Locate the cell with the specified text and output its (x, y) center coordinate. 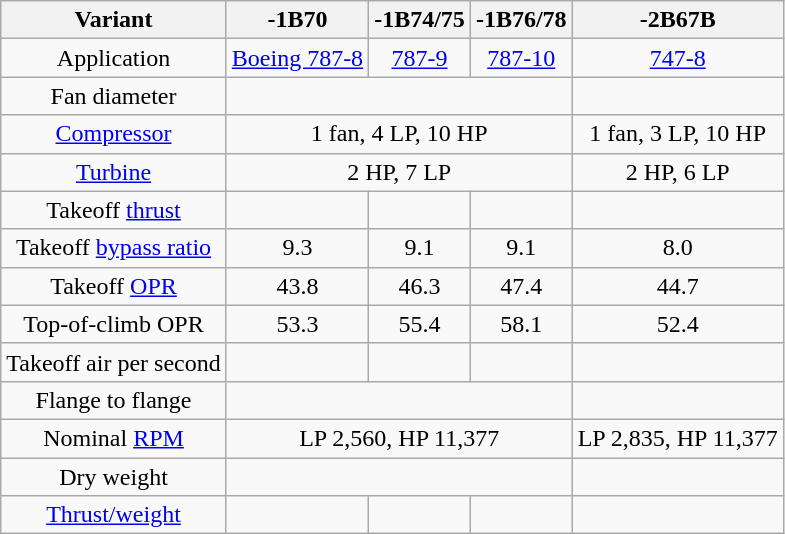
53.3 (297, 324)
Takeoff OPR (114, 286)
1 fan, 4 LP, 10 HP (399, 134)
Nominal RPM (114, 438)
Boeing 787-8 (297, 58)
2 HP, 6 LP (678, 172)
LP 2,560, HP 11,377 (399, 438)
Variant (114, 20)
Dry weight (114, 477)
43.8 (297, 286)
58.1 (521, 324)
2 HP, 7 LP (399, 172)
LP 2,835, HP 11,377 (678, 438)
-1B70 (297, 20)
Turbine (114, 172)
Application (114, 58)
8.0 (678, 248)
Thrust/weight (114, 515)
1 fan, 3 LP, 10 HP (678, 134)
-1B76/78 (521, 20)
747-8 (678, 58)
Fan diameter (114, 96)
Takeoff bypass ratio (114, 248)
787-10 (521, 58)
Takeoff air per second (114, 362)
55.4 (420, 324)
-2B67B (678, 20)
Top-of-climb OPR (114, 324)
Flange to flange (114, 400)
Takeoff thrust (114, 210)
47.4 (521, 286)
44.7 (678, 286)
52.4 (678, 324)
-1B74/75 (420, 20)
Compressor (114, 134)
9.3 (297, 248)
787-9 (420, 58)
46.3 (420, 286)
